Determine the [X, Y] coordinate at the center of the cell enclosing the given text.  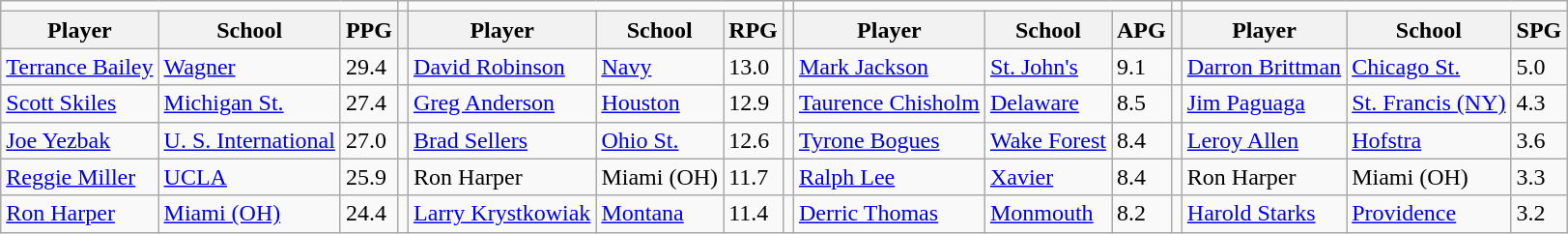
Darron Brittman [1264, 67]
APG [1141, 30]
3.3 [1539, 177]
Joe Yezbak [79, 140]
25.9 [369, 177]
RPG [754, 30]
Harold Starks [1264, 214]
Delaware [1047, 103]
Greg Anderson [502, 103]
Terrance Bailey [79, 67]
Providence [1429, 214]
24.4 [369, 214]
Taurence Chisholm [889, 103]
Larry Krystkowiak [502, 214]
David Robinson [502, 67]
Brad Sellers [502, 140]
27.0 [369, 140]
5.0 [1539, 67]
8.2 [1141, 214]
PPG [369, 30]
Reggie Miller [79, 177]
Ralph Lee [889, 177]
Wagner [249, 67]
Ohio St. [660, 140]
29.4 [369, 67]
8.5 [1141, 103]
3.2 [1539, 214]
27.4 [369, 103]
Jim Paguaga [1264, 103]
Xavier [1047, 177]
Montana [660, 214]
SPG [1539, 30]
9.1 [1141, 67]
Scott Skiles [79, 103]
Wake Forest [1047, 140]
12.9 [754, 103]
Monmouth [1047, 214]
3.6 [1539, 140]
Chicago St. [1429, 67]
Michigan St. [249, 103]
12.6 [754, 140]
11.4 [754, 214]
11.7 [754, 177]
St. John's [1047, 67]
St. Francis (NY) [1429, 103]
UCLA [249, 177]
Navy [660, 67]
Derric Thomas [889, 214]
Houston [660, 103]
Tyrone Bogues [889, 140]
Hofstra [1429, 140]
4.3 [1539, 103]
Leroy Allen [1264, 140]
Mark Jackson [889, 67]
13.0 [754, 67]
U. S. International [249, 140]
